Locate the cell with the specified text and output its [x, y] center coordinate. 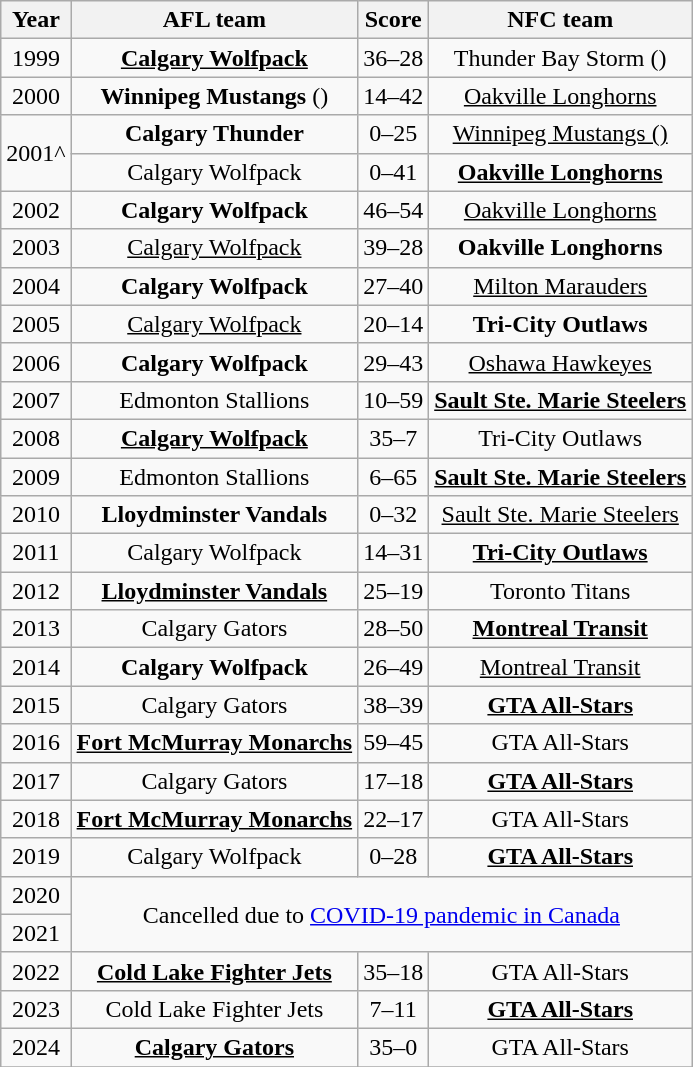
Oshawa Hawkeyes [560, 362]
2008 [36, 438]
2023 [36, 1009]
2003 [36, 248]
2016 [36, 743]
27–40 [394, 286]
2006 [36, 362]
39–28 [394, 248]
17–18 [394, 781]
35–7 [394, 438]
2001^ [36, 153]
2020 [36, 895]
Cancelled due to COVID-19 pandemic in Canada [382, 914]
2013 [36, 629]
26–49 [394, 667]
6–65 [394, 477]
2019 [36, 857]
2021 [36, 933]
2002 [36, 210]
22–17 [394, 819]
29–43 [394, 362]
2007 [36, 400]
AFL team [214, 20]
14–42 [394, 96]
36–28 [394, 58]
0–32 [394, 515]
Calgary Thunder [214, 134]
14–31 [394, 553]
59–45 [394, 743]
NFC team [560, 20]
2004 [36, 286]
38–39 [394, 705]
35–0 [394, 1047]
Milton Marauders [560, 286]
2000 [36, 96]
0–28 [394, 857]
0–25 [394, 134]
2024 [36, 1047]
2017 [36, 781]
Thunder Bay Storm () [560, 58]
0–41 [394, 172]
Toronto Titans [560, 591]
2012 [36, 591]
7–11 [394, 1009]
2011 [36, 553]
2005 [36, 324]
46–54 [394, 210]
20–14 [394, 324]
Score [394, 20]
2014 [36, 667]
2015 [36, 705]
10–59 [394, 400]
1999 [36, 58]
2018 [36, 819]
Year [36, 20]
35–18 [394, 971]
2022 [36, 971]
2010 [36, 515]
25–19 [394, 591]
28–50 [394, 629]
2009 [36, 477]
